Determine the (x, y) coordinate at the center of the cell enclosing the given text.  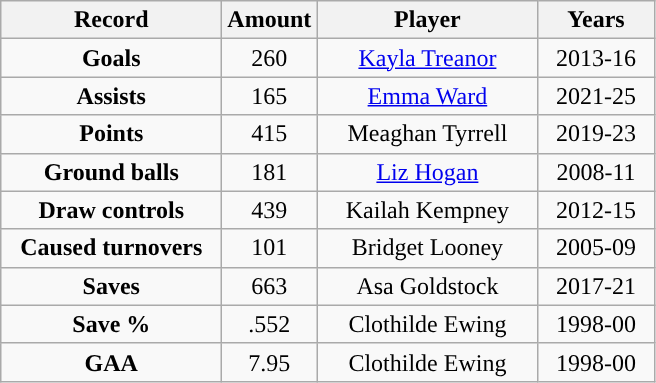
.552 (270, 324)
2012-15 (596, 210)
Points (112, 134)
2019-23 (596, 134)
Save % (112, 324)
2008-11 (596, 172)
415 (270, 134)
Kailah Kempney (428, 210)
181 (270, 172)
439 (270, 210)
2013-16 (596, 58)
Bridget Looney (428, 248)
Assists (112, 96)
Years (596, 20)
Ground balls (112, 172)
Asa Goldstock (428, 286)
Saves (112, 286)
Caused turnovers (112, 248)
7.95 (270, 362)
Draw controls (112, 210)
2017-21 (596, 286)
2005-09 (596, 248)
Goals (112, 58)
Meaghan Tyrrell (428, 134)
Amount (270, 20)
260 (270, 58)
165 (270, 96)
Liz Hogan (428, 172)
101 (270, 248)
Record (112, 20)
GAA (112, 362)
Kayla Treanor (428, 58)
Player (428, 20)
2021-25 (596, 96)
663 (270, 286)
Emma Ward (428, 96)
